Pinpoint the cell where the given text exists, returning its (x, y) midpoint coordinate. 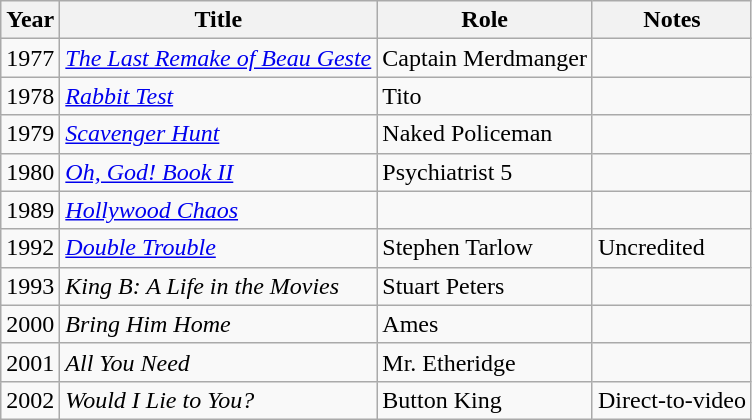
Notes (672, 20)
Uncredited (672, 248)
1977 (30, 58)
Would I Lie to You? (218, 400)
1993 (30, 286)
Oh, God! Book II (218, 172)
Captain Merdmanger (485, 58)
1989 (30, 210)
Stuart Peters (485, 286)
Ames (485, 324)
Direct-to-video (672, 400)
Scavenger Hunt (218, 134)
2001 (30, 362)
All You Need (218, 362)
Psychiatrist 5 (485, 172)
Hollywood Chaos (218, 210)
Button King (485, 400)
1978 (30, 96)
1980 (30, 172)
1979 (30, 134)
Bring Him Home (218, 324)
The Last Remake of Beau Geste (218, 58)
2002 (30, 400)
Title (218, 20)
King B: A Life in the Movies (218, 286)
1992 (30, 248)
Year (30, 20)
Mr. Etheridge (485, 362)
Role (485, 20)
Naked Policeman (485, 134)
Rabbit Test (218, 96)
Tito (485, 96)
2000 (30, 324)
Double Trouble (218, 248)
Stephen Tarlow (485, 248)
